Find where the given text appears and provide that cell's center as (x, y) coordinate. 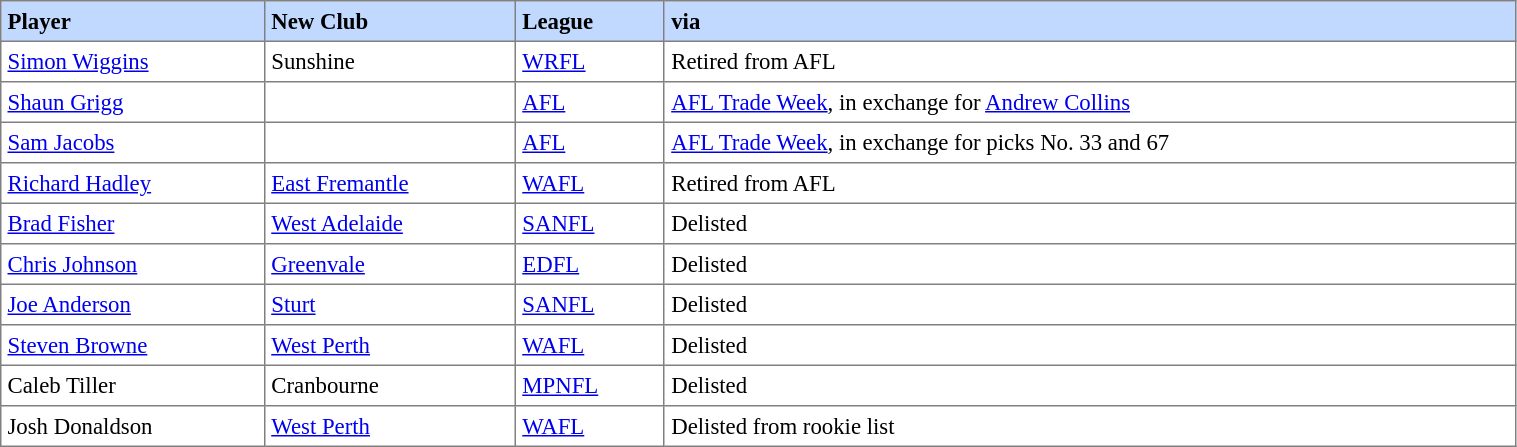
East Fremantle (390, 183)
Josh Donaldson (133, 426)
WRFL (590, 61)
MPNFL (590, 385)
Caleb Tiller (133, 385)
Richard Hadley (133, 183)
Simon Wiggins (133, 61)
League (590, 21)
Sunshine (390, 61)
Chris Johnson (133, 264)
AFL Trade Week, in exchange for picks No. 33 and 67 (1090, 142)
West Adelaide (390, 223)
Delisted from rookie list (1090, 426)
EDFL (590, 264)
Joe Anderson (133, 304)
Brad Fisher (133, 223)
Greenvale (390, 264)
AFL Trade Week, in exchange for Andrew Collins (1090, 102)
Steven Browne (133, 345)
New Club (390, 21)
Shaun Grigg (133, 102)
Cranbourne (390, 385)
via (1090, 21)
Player (133, 21)
Sturt (390, 304)
Sam Jacobs (133, 142)
